Detect which cell encompasses the target text, then output its [x, y] center coordinate. 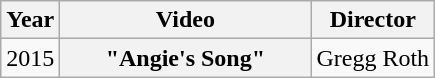
2015 [30, 58]
Year [30, 20]
Director [373, 20]
"Angie's Song" [186, 58]
Video [186, 20]
Gregg Roth [373, 58]
